Extract the (x, y) coordinate from the center of the cell holding the provided text.  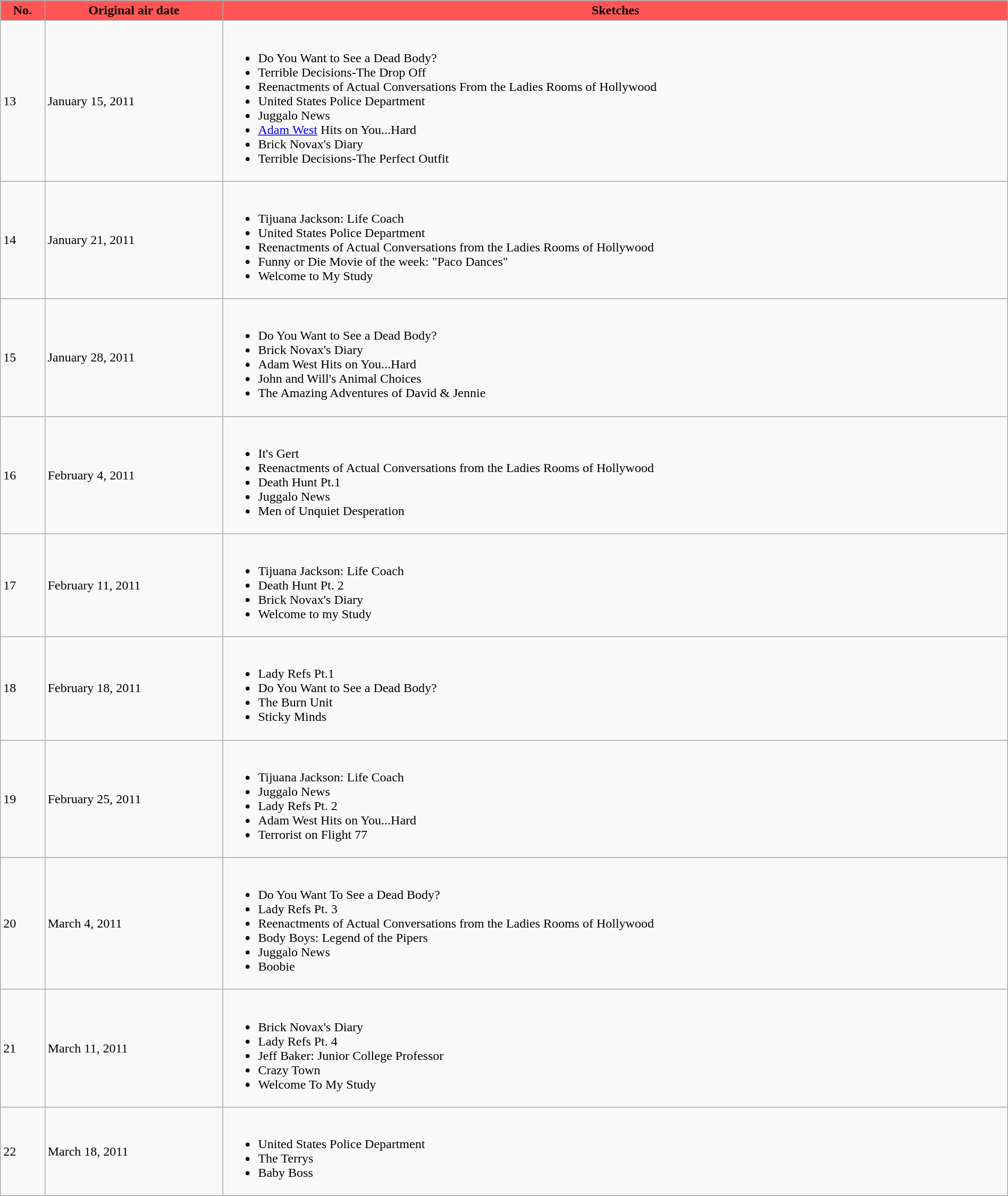
January 15, 2011 (134, 101)
United States Police DepartmentThe TerrysBaby Boss (616, 1151)
Tijuana Jackson: Life CoachDeath Hunt Pt. 2Brick Novax's DiaryWelcome to my Study (616, 585)
It's GertReenactments of Actual Conversations from the Ladies Rooms of HollywoodDeath Hunt Pt.1Juggalo NewsMen of Unquiet Desperation (616, 475)
March 11, 2011 (134, 1048)
14 (22, 240)
Original air date (134, 11)
January 28, 2011 (134, 357)
February 11, 2011 (134, 585)
March 18, 2011 (134, 1151)
21 (22, 1048)
Lady Refs Pt.1Do You Want to See a Dead Body?The Burn UnitSticky Minds (616, 688)
Tijuana Jackson: Life CoachJuggalo NewsLady Refs Pt. 2Adam West Hits on You...HardTerrorist on Flight 77 (616, 798)
18 (22, 688)
20 (22, 923)
13 (22, 101)
No. (22, 11)
January 21, 2011 (134, 240)
17 (22, 585)
February 25, 2011 (134, 798)
16 (22, 475)
March 4, 2011 (134, 923)
February 4, 2011 (134, 475)
22 (22, 1151)
February 18, 2011 (134, 688)
19 (22, 798)
Do You Want to See a Dead Body?Brick Novax's DiaryAdam West Hits on You...HardJohn and Will's Animal ChoicesThe Amazing Adventures of David & Jennie (616, 357)
Sketches (616, 11)
15 (22, 357)
Brick Novax's DiaryLady Refs Pt. 4Jeff Baker: Junior College ProfessorCrazy TownWelcome To My Study (616, 1048)
